Scan for the cell matching the given text and deliver its (X, Y) coordinate at center. 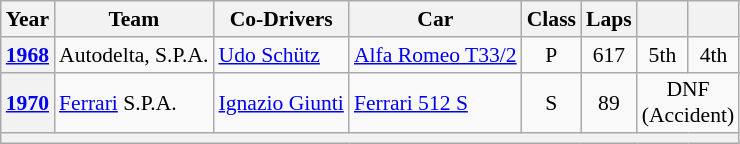
Autodelta, S.P.A. (134, 55)
DNF(Accident) (688, 102)
Ferrari 512 S (436, 102)
1970 (28, 102)
S (552, 102)
Alfa Romeo T33/2 (436, 55)
Co-Drivers (280, 19)
Ignazio Giunti (280, 102)
Ferrari S.P.A. (134, 102)
5th (662, 55)
89 (609, 102)
Laps (609, 19)
P (552, 55)
Class (552, 19)
Udo Schütz (280, 55)
Car (436, 19)
617 (609, 55)
1968 (28, 55)
Year (28, 19)
4th (714, 55)
Team (134, 19)
